Determine the (x, y) coordinate at the center of the cell enclosing the given text.  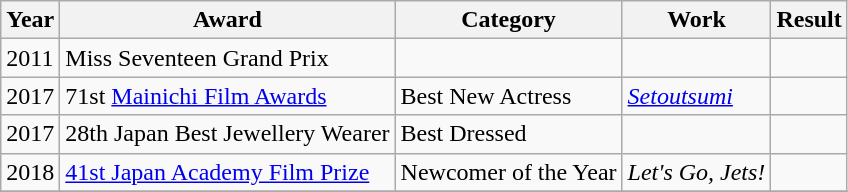
71st Mainichi Film Awards (228, 96)
Year (30, 20)
Best Dressed (508, 134)
Best New Actress (508, 96)
Work (696, 20)
Award (228, 20)
41st Japan Academy Film Prize (228, 172)
2011 (30, 58)
Category (508, 20)
Newcomer of the Year (508, 172)
Setoutsumi (696, 96)
Let's Go, Jets! (696, 172)
2018 (30, 172)
Miss Seventeen Grand Prix (228, 58)
Result (809, 20)
28th Japan Best Jewellery Wearer (228, 134)
